Provide the [x, y] coordinate of the cell's center where the given text is located.  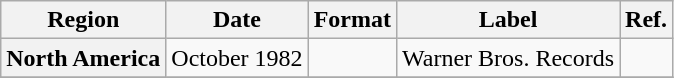
Ref. [646, 20]
North America [84, 58]
Label [508, 20]
October 1982 [237, 58]
Date [237, 20]
Warner Bros. Records [508, 58]
Format [352, 20]
Region [84, 20]
